Find where the given text appears and provide that cell's center as (x, y) coordinate. 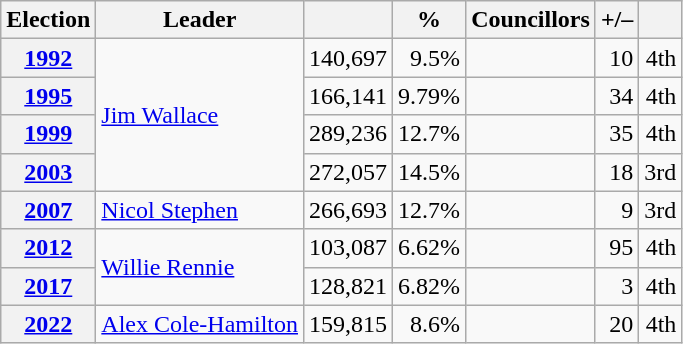
8.6% (430, 324)
Willie Rennie (200, 267)
14.5% (430, 172)
3 (616, 286)
Nicol Stephen (200, 210)
266,693 (348, 210)
Election (48, 20)
35 (616, 134)
2017 (48, 286)
18 (616, 172)
1995 (48, 96)
6.82% (430, 286)
95 (616, 248)
272,057 (348, 172)
159,815 (348, 324)
20 (616, 324)
34 (616, 96)
Jim Wallace (200, 115)
10 (616, 58)
9.5% (430, 58)
Councillors (531, 20)
9.79% (430, 96)
289,236 (348, 134)
1999 (48, 134)
2003 (48, 172)
103,087 (348, 248)
Alex Cole-Hamilton (200, 324)
6.62% (430, 248)
128,821 (348, 286)
166,141 (348, 96)
2012 (48, 248)
+/– (616, 20)
2022 (48, 324)
Leader (200, 20)
1992 (48, 58)
140,697 (348, 58)
2007 (48, 210)
9 (616, 210)
% (430, 20)
